Identify which cell holds the provided text, then report its (x, y) central coordinate. 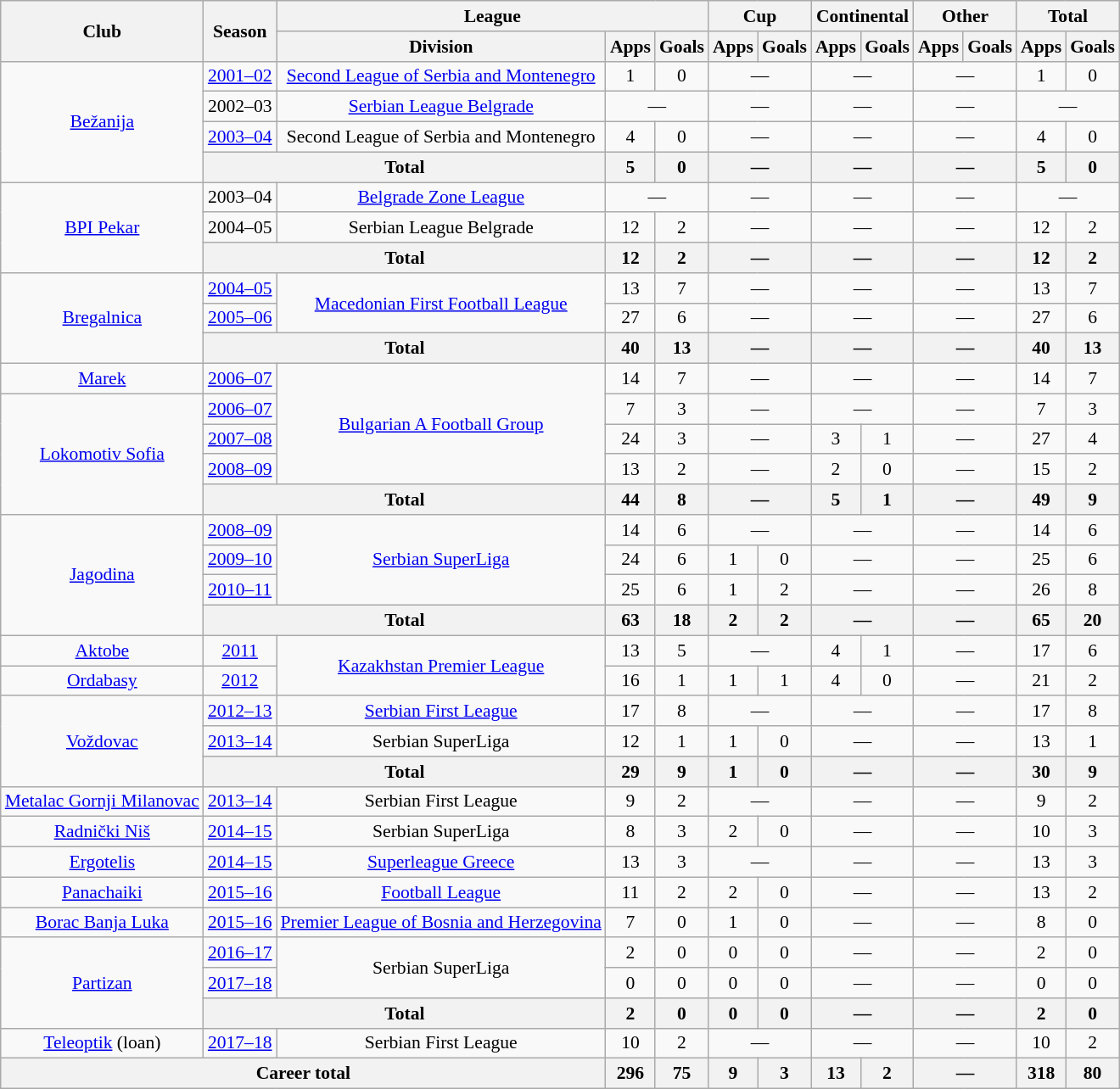
Bežanija (102, 121)
Borac Banja Luka (102, 923)
Panachaiki (102, 892)
Division (441, 47)
Season (240, 31)
Premier League of Bosnia and Herzegovina (441, 923)
80 (1093, 1074)
Other (966, 16)
Voždovac (102, 741)
21 (1041, 681)
Marek (102, 379)
Club (102, 31)
Belgrade Zone League (441, 198)
16 (630, 681)
44 (630, 500)
Ordabasy (102, 681)
11 (630, 892)
Bulgarian A Football Group (441, 424)
30 (1041, 772)
Superleague Greece (441, 863)
Lokomotiv Sofia (102, 454)
2009–10 (240, 560)
318 (1041, 1074)
Jagodina (102, 575)
20 (1093, 621)
Football League (441, 892)
2016–17 (240, 953)
296 (630, 1074)
Metalac Gornji Milanovac (102, 801)
Continental (862, 16)
Kazakhstan Premier League (441, 665)
2002–03 (240, 107)
2011 (240, 651)
2012 (240, 681)
75 (682, 1074)
26 (1041, 590)
65 (1041, 621)
2010–11 (240, 590)
49 (1041, 500)
2001–02 (240, 76)
29 (630, 772)
15 (1041, 470)
63 (630, 621)
2007–08 (240, 439)
Cup (760, 16)
Aktobe (102, 651)
Career total (304, 1074)
2012–13 (240, 712)
18 (682, 621)
League (492, 16)
Ergotelis (102, 863)
Partizan (102, 984)
Bregalnica (102, 319)
2005–06 (240, 318)
Macedonian First Football League (441, 304)
Teleoptik (loan) (102, 1043)
BPI Pekar (102, 227)
Radnički Niš (102, 832)
